Locate the cell with the specified text and output its (X, Y) center coordinate. 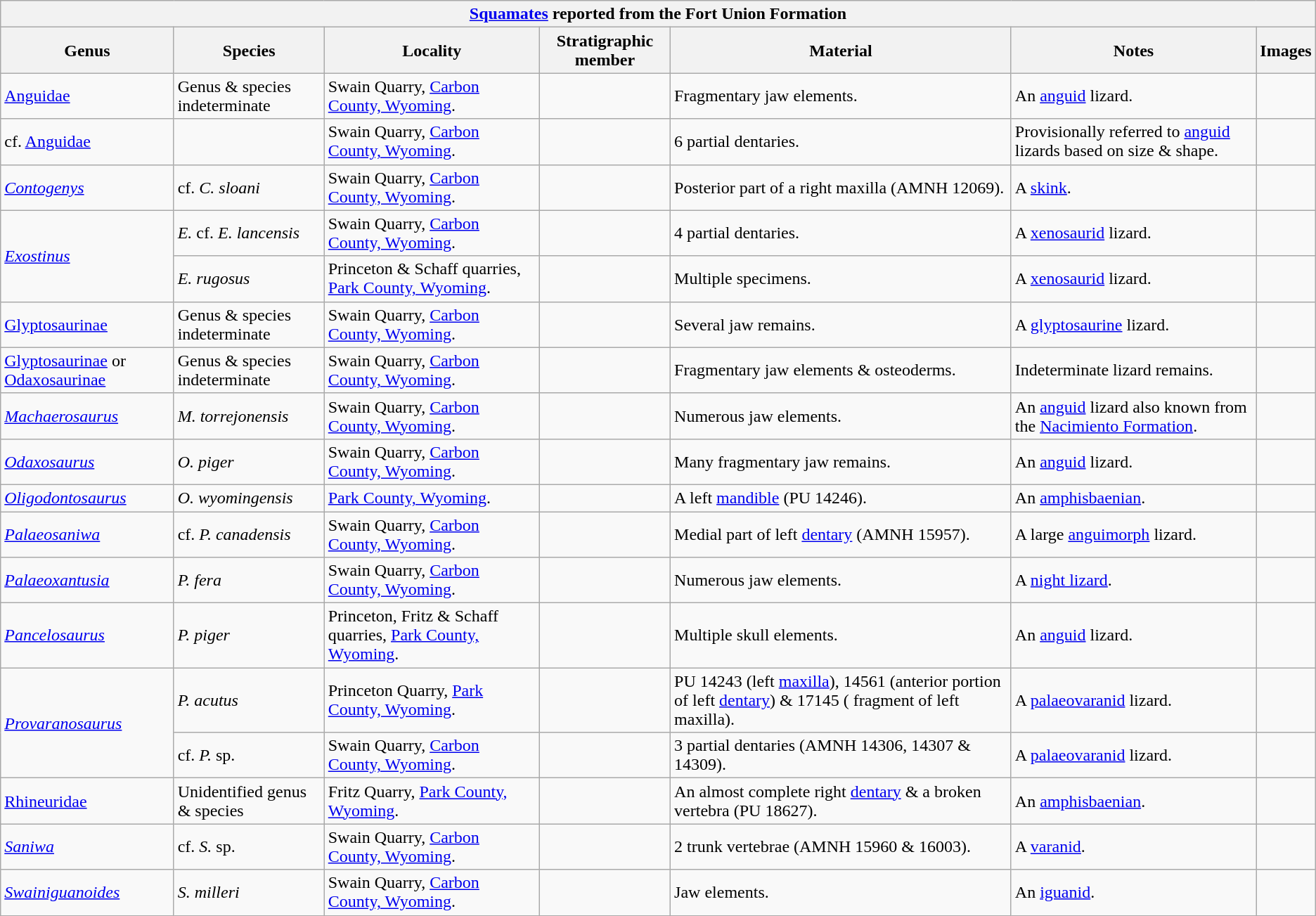
P. fera (249, 581)
An almost complete right dentary & a broken vertebra (PU 18627). (841, 801)
A left mandible (PU 14246). (841, 498)
4 partial dentaries. (841, 233)
PU 14243 (left maxilla), 14561 (anterior portion of left dentary) & 17145 ( fragment of left maxilla). (841, 700)
Fritz Quarry, Park County, Wyoming. (432, 801)
Multiple skull elements. (841, 636)
Saniwa (87, 846)
cf. S. sp. (249, 846)
Stratigraphic member (605, 51)
Several jaw remains. (841, 325)
Contogenys (87, 187)
Provaranosaurus (87, 723)
6 partial dentaries. (841, 142)
Exostinus (87, 256)
Anguidae (87, 96)
Unidentified genus & species (249, 801)
cf. C. sloani (249, 187)
Material (841, 51)
cf. P. canadensis (249, 534)
2 trunk vertebrae (AMNH 15960 & 16003). (841, 846)
A large anguimorph lizard. (1133, 534)
M. torrejonensis (249, 416)
Squamates reported from the Fort Union Formation (658, 14)
Princeton & Schaff quarries, Park County, Wyoming. (432, 278)
E. rugosus (249, 278)
Multiple specimens. (841, 278)
Fragmentary jaw elements & osteoderms. (841, 370)
A night lizard. (1133, 581)
Many fragmentary jaw remains. (841, 461)
Machaerosaurus (87, 416)
An iguanid. (1133, 893)
Glyptosaurinae or Odaxosaurinae (87, 370)
Medial part of left dentary (AMNH 15957). (841, 534)
Fragmentary jaw elements. (841, 96)
Notes (1133, 51)
O. wyomingensis (249, 498)
Locality (432, 51)
Glyptosaurinae (87, 325)
Pancelosaurus (87, 636)
Genus (87, 51)
Provisionally referred to anguid lizards based on size & shape. (1133, 142)
E. cf. E. lancensis (249, 233)
Swainiguanoides (87, 893)
Princeton Quarry, Park County, Wyoming. (432, 700)
P. piger (249, 636)
P. acutus (249, 700)
Posterior part of a right maxilla (AMNH 12069). (841, 187)
S. milleri (249, 893)
Odaxosaurus (87, 461)
Palaeosaniwa (87, 534)
A glyptosaurine lizard. (1133, 325)
cf. P. sp. (249, 755)
3 partial dentaries (AMNH 14306, 14307 & 14309). (841, 755)
Images (1286, 51)
Jaw elements. (841, 893)
A skink. (1133, 187)
O. piger (249, 461)
Park County, Wyoming. (432, 498)
cf. Anguidae (87, 142)
Indeterminate lizard remains. (1133, 370)
Rhineuridae (87, 801)
Princeton, Fritz & Schaff quarries, Park County, Wyoming. (432, 636)
An anguid lizard also known from the Nacimiento Formation. (1133, 416)
Oligodontosaurus (87, 498)
A varanid. (1133, 846)
Species (249, 51)
Palaeoxantusia (87, 581)
